Identify which cell holds the provided text, then report its [X, Y] central coordinate. 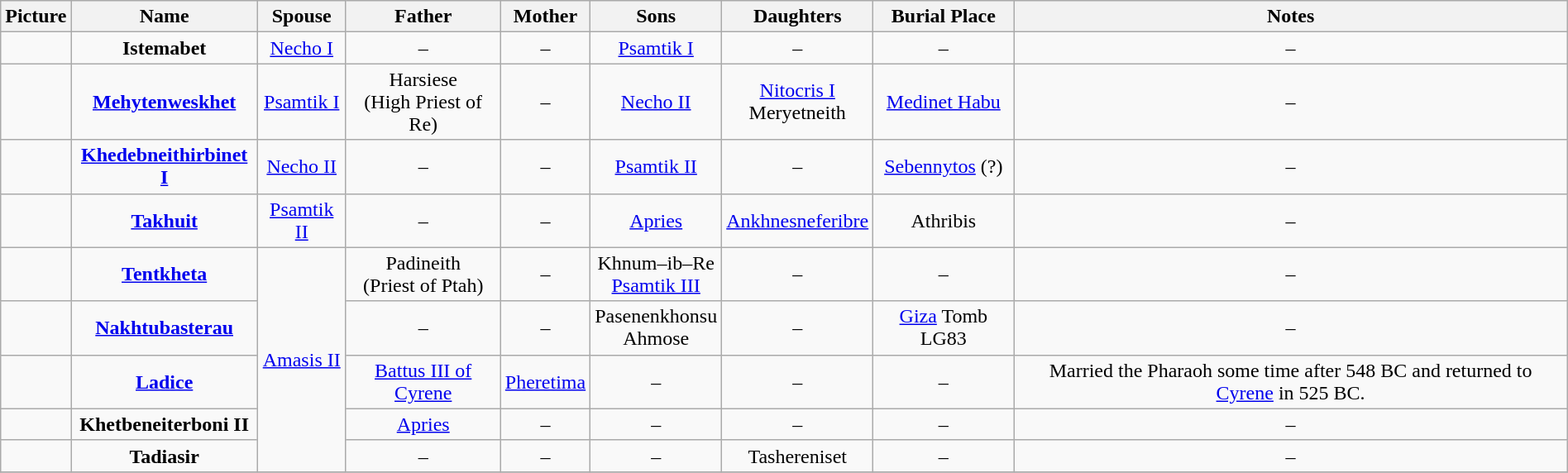
Mehytenweskhet [164, 102]
Name [164, 17]
Nakhtubasterau [164, 327]
Mother [545, 17]
Istemabet [164, 48]
Spouse [301, 17]
Tadiasir [164, 456]
Athribis [944, 220]
Khetbeneiterboni II [164, 424]
Battus III of Cyrene [423, 382]
Khnum–ib–RePsamtik III [657, 275]
Notes [1290, 17]
Necho I [301, 48]
Father [423, 17]
Picture [36, 17]
Sons [657, 17]
Medinet Habu [944, 102]
Burial Place [944, 17]
PasenenkhonsuAhmose [657, 327]
Takhuit [164, 220]
Padineith(Priest of Ptah) [423, 275]
Pheretima [545, 382]
Tashereniset [797, 456]
Ankhnesneferibre [797, 220]
Harsiese(High Priest of Re) [423, 102]
Amasis II [301, 359]
Married the Pharaoh some time after 548 BC and returned to Cyrene in 525 BC. [1290, 382]
Daughters [797, 17]
Giza Tomb LG83 [944, 327]
Tentkheta [164, 275]
Sebennytos (?) [944, 167]
Ladice [164, 382]
Khedebneithirbinet I [164, 167]
Nitocris IMeryetneith [797, 102]
